Locate the cell with the specified text and output its [x, y] center coordinate. 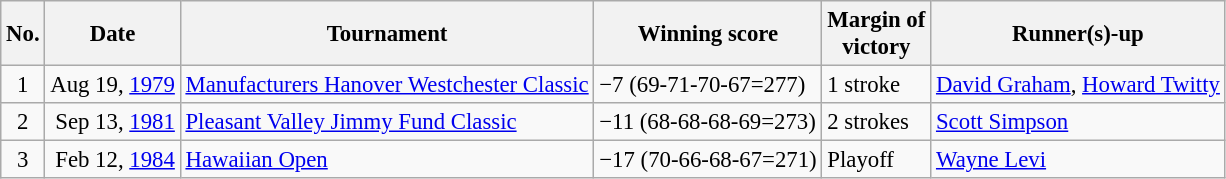
Scott Simpson [1078, 122]
Hawaiian Open [387, 160]
1 stroke [876, 85]
Sep 13, 1981 [112, 122]
2 [23, 122]
3 [23, 160]
Date [112, 34]
Runner(s)-up [1078, 34]
No. [23, 34]
Tournament [387, 34]
1 [23, 85]
Winning score [708, 34]
Margin ofvictory [876, 34]
−7 (69-71-70-67=277) [708, 85]
−17 (70-66-68-67=271) [708, 160]
Pleasant Valley Jimmy Fund Classic [387, 122]
David Graham, Howard Twitty [1078, 85]
Wayne Levi [1078, 160]
−11 (68-68-68-69=273) [708, 122]
Manufacturers Hanover Westchester Classic [387, 85]
Playoff [876, 160]
Feb 12, 1984 [112, 160]
2 strokes [876, 122]
Aug 19, 1979 [112, 85]
